Scan for the cell matching the given text and deliver its [x, y] coordinate at center. 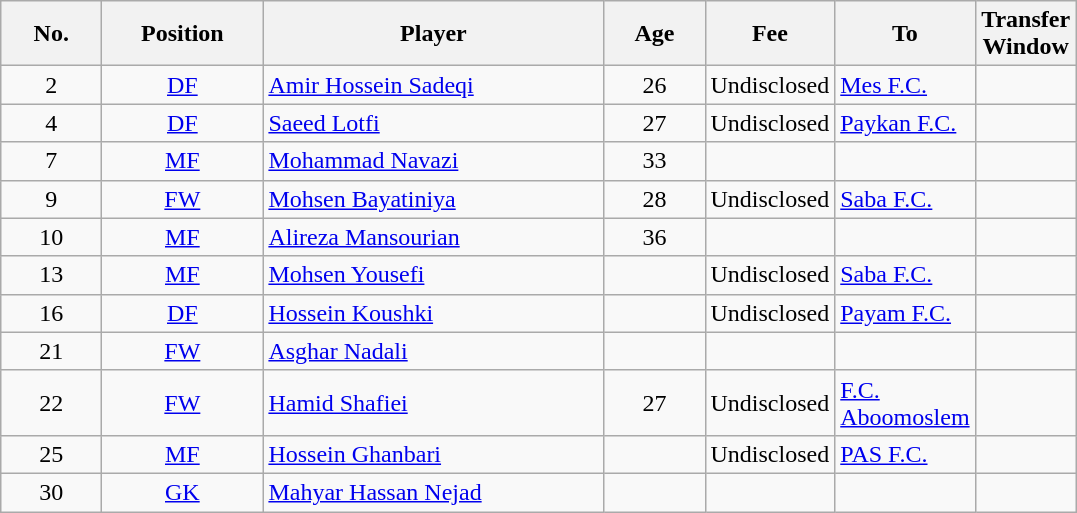
26 [654, 85]
4 [52, 123]
36 [654, 237]
Hamid Shafiei [434, 402]
GK [182, 492]
Hossein Koushki [434, 313]
Player [434, 34]
Payam F.C. [905, 313]
33 [654, 161]
Mohsen Yousefi [434, 275]
28 [654, 199]
Saeed Lotfi [434, 123]
Asghar Nadali [434, 351]
Mohsen Bayatiniya [434, 199]
To [905, 34]
Fee [770, 34]
Transfer Window [1026, 34]
21 [52, 351]
Mahyar Hassan Nejad [434, 492]
Position [182, 34]
30 [52, 492]
16 [52, 313]
F.C. Aboomoslem [905, 402]
25 [52, 454]
22 [52, 402]
2 [52, 85]
13 [52, 275]
7 [52, 161]
Amir Hossein Sadeqi [434, 85]
Paykan F.C. [905, 123]
10 [52, 237]
Age [654, 34]
Mes F.C. [905, 85]
No. [52, 34]
PAS F.C. [905, 454]
Alireza Mansourian [434, 237]
9 [52, 199]
Hossein Ghanbari [434, 454]
Mohammad Navazi [434, 161]
